For the text-containing cell, return its midpoint in [X, Y] coordinate format. 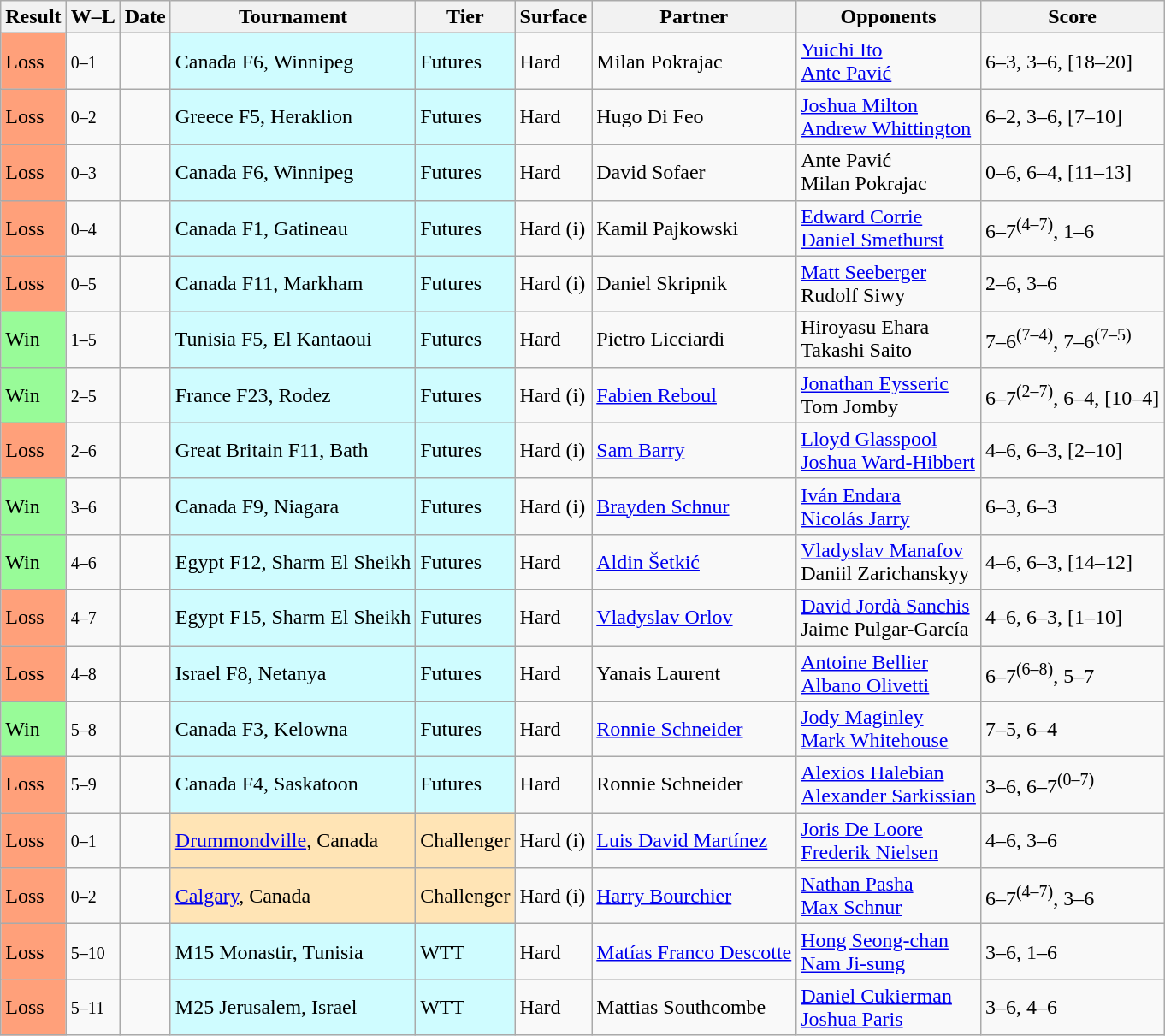
Sam Barry [695, 450]
Brayden Schnur [695, 506]
7–6(7–4), 7–6(7–5) [1072, 339]
5–8 [92, 729]
Tier [465, 17]
Calgary, Canada [293, 897]
1–5 [92, 339]
Egypt F12, Sharm El Sheikh [293, 561]
Canada F1, Gatineau [293, 228]
Score [1072, 17]
Canada F11, Markham [293, 284]
Result [33, 17]
Luis David Martínez [695, 840]
Partner [695, 17]
Jonathan Eysseric Tom Jomby [889, 395]
Lloyd Glasspool Joshua Ward-Hibbert [889, 450]
Mattias Southcombe [695, 1008]
Daniel Cukierman Joshua Paris [889, 1008]
3–6, 1–6 [1072, 951]
Canada F3, Kelowna [293, 729]
Hugo Di Feo [695, 116]
Greece F5, Heraklion [293, 116]
5–11 [92, 1008]
Great Britain F11, Bath [293, 450]
6–3, 3–6, [18–20] [1072, 62]
Milan Pokrajac [695, 62]
M15 Monastir, Tunisia [293, 951]
Daniel Skripnik [695, 284]
Joshua Milton Andrew Whittington [889, 116]
Israel F8, Netanya [293, 672]
Matt Seeberger Rudolf Siwy [889, 284]
4–7 [92, 618]
0–5 [92, 284]
Yanais Laurent [695, 672]
5–10 [92, 951]
Harry Bourchier [695, 897]
David Sofaer [695, 173]
Vladyslav Manafov Daniil Zarichanskyy [889, 561]
6–7(4–7), 1–6 [1072, 228]
4–6, 6–3, [2–10] [1072, 450]
France F23, Rodez [293, 395]
2–5 [92, 395]
Drummondville, Canada [293, 840]
Hong Seong-chan Nam Ji-sung [889, 951]
4–6, 3–6 [1072, 840]
M25 Jerusalem, Israel [293, 1008]
Tunisia F5, El Kantaoui [293, 339]
0–3 [92, 173]
Nathan Pasha Max Schnur [889, 897]
David Jordà Sanchis Jaime Pulgar-García [889, 618]
6–2, 3–6, [7–10] [1072, 116]
Ante Pavić Milan Pokrajac [889, 173]
4–6, 6–3, [1–10] [1072, 618]
Iván Endara Nicolás Jarry [889, 506]
2–6, 3–6 [1072, 284]
Hiroyasu Ehara Takashi Saito [889, 339]
W–L [92, 17]
6–7(4–7), 3–6 [1072, 897]
6–7(2–7), 6–4, [10–4] [1072, 395]
Canada F9, Niagara [293, 506]
4–6 [92, 561]
Canada F4, Saskatoon [293, 785]
3–6, 4–6 [1072, 1008]
Kamil Pajkowski [695, 228]
Matías Franco Descotte [695, 951]
Yuichi Ito Ante Pavić [889, 62]
3–6, 6–7(0–7) [1072, 785]
0–6, 6–4, [11–13] [1072, 173]
6–7(6–8), 5–7 [1072, 672]
Alexios Halebian Alexander Sarkissian [889, 785]
Tournament [293, 17]
Joris De Loore Frederik Nielsen [889, 840]
0–4 [92, 228]
Fabien Reboul [695, 395]
Egypt F15, Sharm El Sheikh [293, 618]
4–8 [92, 672]
Jody Maginley Mark Whitehouse [889, 729]
Vladyslav Orlov [695, 618]
5–9 [92, 785]
2–6 [92, 450]
6–3, 6–3 [1072, 506]
Edward Corrie Daniel Smethurst [889, 228]
7–5, 6–4 [1072, 729]
4–6, 6–3, [14–12] [1072, 561]
Surface [553, 17]
Pietro Licciardi [695, 339]
Antoine Bellier Albano Olivetti [889, 672]
Date [145, 17]
3–6 [92, 506]
Opponents [889, 17]
Aldin Šetkić [695, 561]
